Pinpoint the cell where the given text exists, returning its (x, y) midpoint coordinate. 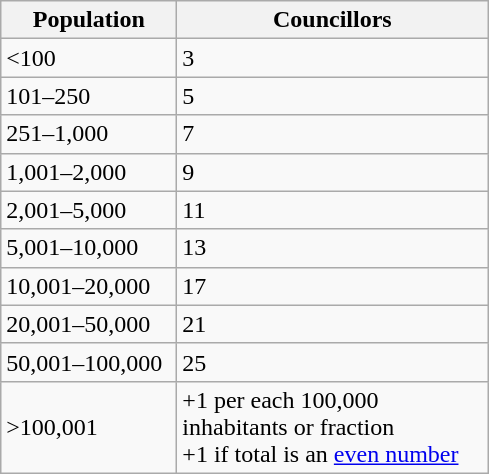
5,001–10,000 (89, 248)
3 (332, 58)
>100,001 (89, 427)
20,001–50,000 (89, 324)
13 (332, 248)
9 (332, 172)
21 (332, 324)
Councillors (332, 20)
1,001–2,000 (89, 172)
11 (332, 210)
251–1,000 (89, 134)
25 (332, 362)
101–250 (89, 96)
<100 (89, 58)
7 (332, 134)
+1 per each 100,000 inhabitants or fraction+1 if total is an even number (332, 427)
5 (332, 96)
2,001–5,000 (89, 210)
Population (89, 20)
17 (332, 286)
50,001–100,000 (89, 362)
10,001–20,000 (89, 286)
